Locate the cell with the specified text and output its [X, Y] center coordinate. 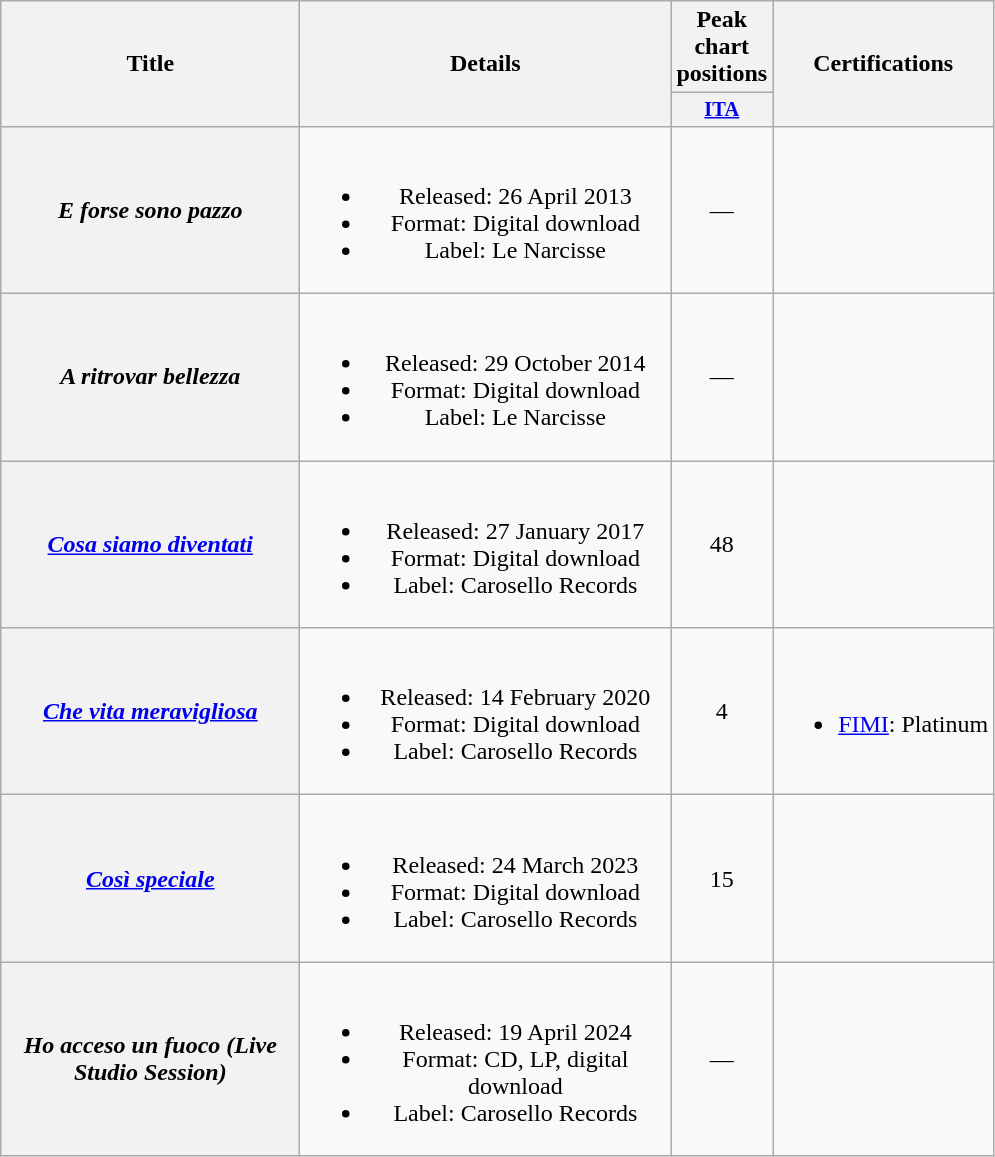
Released: 19 April 2024Format: CD, LP, digital downloadLabel: Carosello Records [486, 1059]
A ritrovar bellezza [150, 378]
Released: 26 April 2013Format: Digital downloadLabel: Le Narcisse [486, 210]
Che vita meravigliosa [150, 712]
ITA [722, 110]
48 [722, 544]
FIMI: Platinum [884, 712]
Così speciale [150, 878]
Certifications [884, 64]
Details [486, 64]
Peak chart positions [722, 47]
Released: 27 January 2017Format: Digital downloadLabel: Carosello Records [486, 544]
Cosa siamo diventati [150, 544]
E forse sono pazzo [150, 210]
Released: 14 February 2020Format: Digital downloadLabel: Carosello Records [486, 712]
Released: 29 October 2014Format: Digital downloadLabel: Le Narcisse [486, 378]
Title [150, 64]
Ho acceso un fuoco (Live Studio Session) [150, 1059]
Released: 24 March 2023Format: Digital downloadLabel: Carosello Records [486, 878]
4 [722, 712]
15 [722, 878]
